Locate the cell with the specified text and output its (x, y) center coordinate. 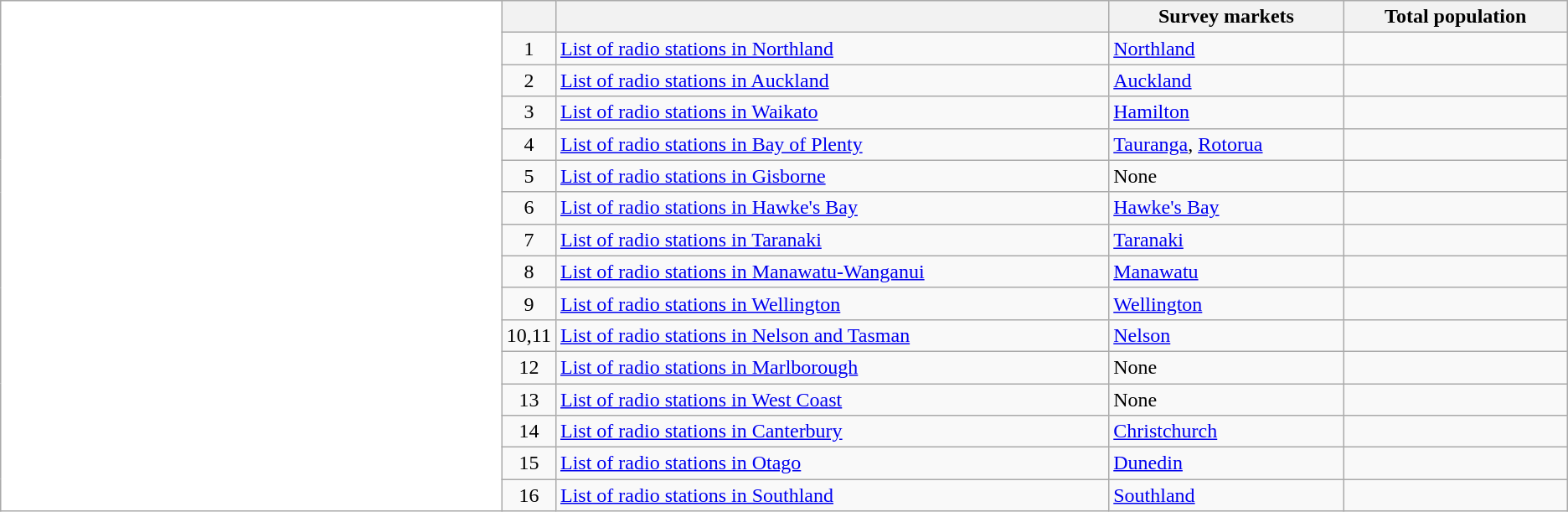
Nelson (1226, 335)
List of radio stations in Hawke's Bay (832, 208)
Wellington (1226, 303)
2 (529, 80)
5 (529, 176)
List of radio stations in Nelson and Tasman (832, 335)
Northland (1226, 49)
List of radio stations in Canterbury (832, 432)
Southland (1226, 495)
List of radio stations in Taranaki (832, 240)
Hawke's Bay (1226, 208)
List of radio stations in Southland (832, 495)
6 (529, 208)
7 (529, 240)
Dunedin (1226, 463)
Hamilton (1226, 112)
List of radio stations in Auckland (832, 80)
14 (529, 432)
List of radio stations in Gisborne (832, 176)
List of radio stations in Wellington (832, 303)
3 (529, 112)
List of radio stations in Waikato (832, 112)
Tauranga, Rotorua (1226, 144)
15 (529, 463)
List of radio stations in Manawatu-Wanganui (832, 272)
16 (529, 495)
List of radio stations in Otago (832, 463)
10,11 (529, 335)
12 (529, 367)
Manawatu (1226, 272)
Taranaki (1226, 240)
Christchurch (1226, 432)
8 (529, 272)
List of radio stations in West Coast (832, 400)
4 (529, 144)
1 (529, 49)
Survey markets (1226, 17)
List of radio stations in Marlborough (832, 367)
List of radio stations in Bay of Plenty (832, 144)
9 (529, 303)
List of radio stations in Northland (832, 49)
Total population (1456, 17)
Auckland (1226, 80)
13 (529, 400)
